Scan for the cell matching the given text and deliver its (x, y) coordinate at center. 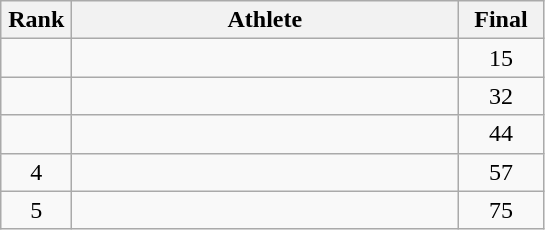
44 (501, 134)
Final (501, 20)
5 (36, 210)
57 (501, 172)
32 (501, 96)
15 (501, 58)
Rank (36, 20)
4 (36, 172)
Athlete (265, 20)
75 (501, 210)
